Identify which cell holds the provided text, then report its (X, Y) central coordinate. 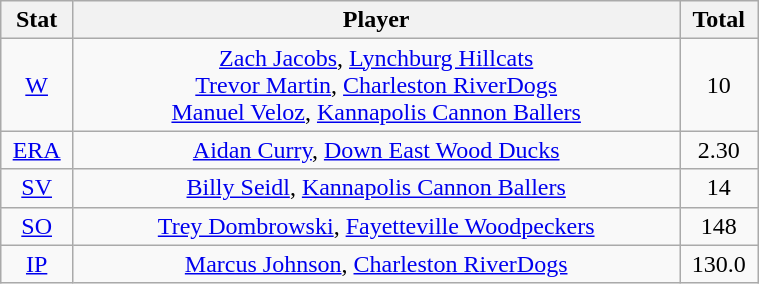
2.30 (719, 150)
Marcus Johnson, Charleston RiverDogs (376, 264)
130.0 (719, 264)
Player (376, 20)
ERA (37, 150)
Zach Jacobs, Lynchburg Hillcats Trevor Martin, Charleston RiverDogs Manuel Veloz, Kannapolis Cannon Ballers (376, 85)
Stat (37, 20)
W (37, 85)
SV (37, 188)
Trey Dombrowski, Fayetteville Woodpeckers (376, 226)
148 (719, 226)
Aidan Curry, Down East Wood Ducks (376, 150)
IP (37, 264)
14 (719, 188)
SO (37, 226)
10 (719, 85)
Total (719, 20)
Billy Seidl, Kannapolis Cannon Ballers (376, 188)
